Pinpoint the cell where the given text exists, returning its (x, y) midpoint coordinate. 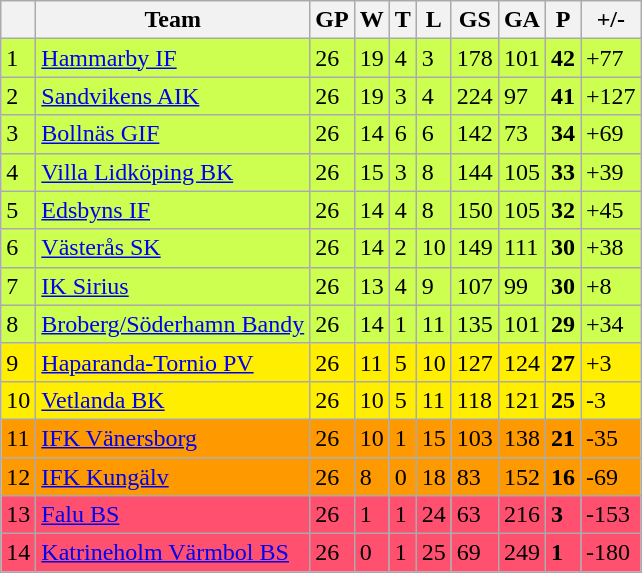
+45 (610, 210)
-35 (610, 438)
103 (474, 438)
18 (434, 477)
+38 (610, 248)
Bollnäs GIF (173, 134)
135 (474, 324)
124 (522, 362)
33 (562, 172)
Katrineholm Värmbol BS (173, 553)
P (562, 20)
27 (562, 362)
152 (522, 477)
7 (18, 286)
121 (522, 400)
24 (434, 515)
T (402, 20)
216 (522, 515)
W (372, 20)
150 (474, 210)
-180 (610, 553)
Broberg/Söderhamn Bandy (173, 324)
107 (474, 286)
69 (474, 553)
+8 (610, 286)
Haparanda-Tornio PV (173, 362)
34 (562, 134)
73 (522, 134)
IK Sirius (173, 286)
Villa Lidköping BK (173, 172)
224 (474, 96)
111 (522, 248)
GS (474, 20)
83 (474, 477)
118 (474, 400)
+77 (610, 58)
149 (474, 248)
Sandvikens AIK (173, 96)
21 (562, 438)
178 (474, 58)
Vetlanda BK (173, 400)
Hammarby IF (173, 58)
+39 (610, 172)
29 (562, 324)
+/- (610, 20)
+34 (610, 324)
-69 (610, 477)
IFK Kungälv (173, 477)
249 (522, 553)
IFK Vänersborg (173, 438)
138 (522, 438)
+127 (610, 96)
144 (474, 172)
Edsbyns IF (173, 210)
Team (173, 20)
142 (474, 134)
127 (474, 362)
12 (18, 477)
GP (332, 20)
97 (522, 96)
41 (562, 96)
32 (562, 210)
42 (562, 58)
+69 (610, 134)
99 (522, 286)
-3 (610, 400)
Västerås SK (173, 248)
63 (474, 515)
+3 (610, 362)
Falu BS (173, 515)
L (434, 20)
-153 (610, 515)
16 (562, 477)
GA (522, 20)
